Locate the cell with the specified text and output its [X, Y] center coordinate. 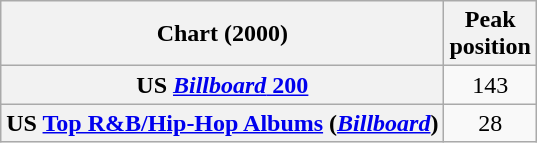
US Billboard 200 [222, 85]
28 [490, 123]
US Top R&B/Hip-Hop Albums (Billboard) [222, 123]
Peak position [490, 34]
Chart (2000) [222, 34]
143 [490, 85]
